From the cell containing the given text, extract its center point as [X, Y] coordinate. 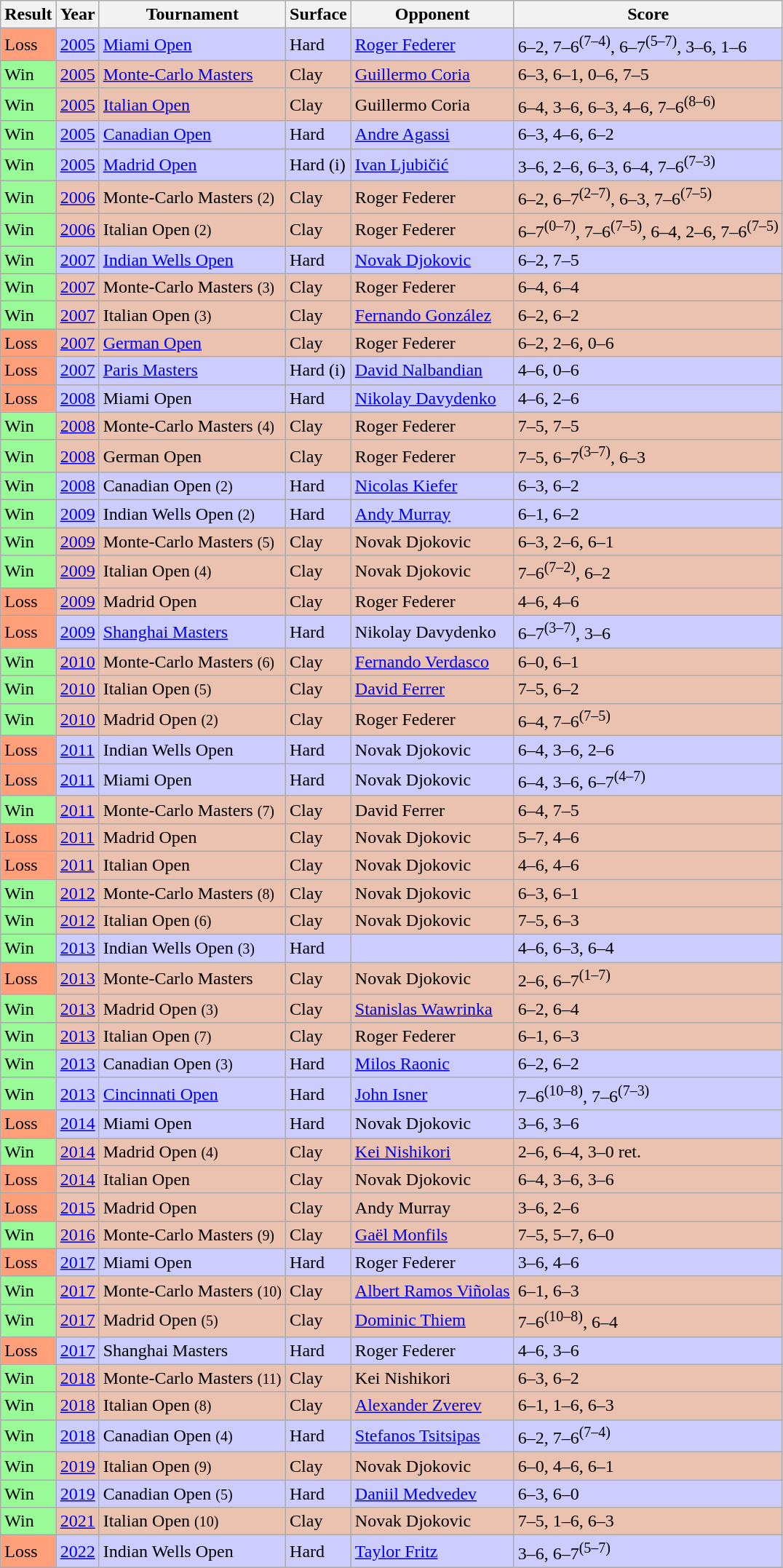
Italian Open (5) [192, 689]
Albert Ramos Viñolas [432, 1290]
7–6(10–8), 7–6(7–3) [648, 1093]
Monte-Carlo Masters (9) [192, 1235]
4–6, 6–3, 6–4 [648, 949]
Italian Open (8) [192, 1406]
6–0, 6–1 [648, 662]
7–5, 5–7, 6–0 [648, 1235]
Result [28, 15]
6–2, 7–6(7–4), 6–7(5–7), 3–6, 1–6 [648, 45]
2022 [77, 1552]
4–6, 2–6 [648, 398]
Fernando Verdasco [432, 662]
Monte-Carlo Masters (7) [192, 809]
6–3, 6–0 [648, 1494]
Dominic Thiem [432, 1320]
Madrid Open (5) [192, 1320]
6–3, 6–1, 0–6, 7–5 [648, 74]
6–2, 6–4 [648, 1008]
3–6, 2–6 [648, 1207]
Cincinnati Open [192, 1093]
6–1, 6–2 [648, 514]
Italian Open (7) [192, 1036]
6–0, 4–6, 6–1 [648, 1466]
4–6, 0–6 [648, 371]
6–4, 6–4 [648, 288]
Monte-Carlo Masters (10) [192, 1290]
Indian Wells Open (2) [192, 514]
Monte-Carlo Masters (8) [192, 893]
6–2, 7–5 [648, 260]
Tournament [192, 15]
6–4, 7–6(7–5) [648, 719]
Fernando González [432, 315]
2016 [77, 1235]
6–3, 4–6, 6–2 [648, 135]
6–4, 3–6, 2–6 [648, 750]
Nicolas Kiefer [432, 486]
6–7(3–7), 3–6 [648, 632]
Opponent [432, 15]
Monte-Carlo Masters (5) [192, 542]
7–5, 6–7(3–7), 6–3 [648, 456]
Andre Agassi [432, 135]
7–5, 1–6, 6–3 [648, 1521]
Taylor Fritz [432, 1552]
Madrid Open (2) [192, 719]
7–6(7–2), 6–2 [648, 572]
5–7, 4–6 [648, 837]
6–1, 1–6, 6–3 [648, 1406]
Canadian Open (2) [192, 486]
Alexander Zverev [432, 1406]
3–6, 6–7(5–7) [648, 1552]
Milos Raonic [432, 1064]
Canadian Open (5) [192, 1494]
6–3, 2–6, 6–1 [648, 542]
3–6, 4–6 [648, 1262]
Score [648, 15]
7–5, 6–3 [648, 921]
Ivan Ljubičić [432, 165]
2021 [77, 1521]
4–6, 3–6 [648, 1350]
2–6, 6–4, 3–0 ret. [648, 1152]
David Nalbandian [432, 371]
Canadian Open (3) [192, 1064]
Monte-Carlo Masters (2) [192, 198]
Italian Open (2) [192, 230]
Canadian Open (4) [192, 1436]
7–5, 6–2 [648, 689]
3–6, 3–6 [648, 1124]
Monte-Carlo Masters (6) [192, 662]
Italian Open (10) [192, 1521]
Paris Masters [192, 371]
2–6, 6–7(1–7) [648, 978]
6–4, 3–6, 3–6 [648, 1179]
Gaël Monfils [432, 1235]
6–2, 2–6, 0–6 [648, 343]
John Isner [432, 1093]
Italian Open (6) [192, 921]
6–2, 6–7(2–7), 6–3, 7–6(7–5) [648, 198]
Italian Open (9) [192, 1466]
Madrid Open (3) [192, 1008]
Daniil Medvedev [432, 1494]
Year [77, 15]
Italian Open (3) [192, 315]
Stefanos Tsitsipas [432, 1436]
Indian Wells Open (3) [192, 949]
Monte-Carlo Masters (3) [192, 288]
6–2, 7–6(7–4) [648, 1436]
Monte-Carlo Masters (4) [192, 426]
6–4, 3–6, 6–7(4–7) [648, 780]
Stanislas Wawrinka [432, 1008]
3–6, 2–6, 6–3, 6–4, 7–6(7–3) [648, 165]
6–4, 3–6, 6–3, 4–6, 7–6(8–6) [648, 105]
Canadian Open [192, 135]
Madrid Open (4) [192, 1152]
6–3, 6–1 [648, 893]
Monte-Carlo Masters (11) [192, 1378]
6–7(0–7), 7–6(7–5), 6–4, 2–6, 7–6(7–5) [648, 230]
7–5, 7–5 [648, 426]
6–4, 7–5 [648, 809]
Surface [319, 15]
7–6(10–8), 6–4 [648, 1320]
Italian Open (4) [192, 572]
2015 [77, 1207]
